For the text-containing cell, return its midpoint in [x, y] coordinate format. 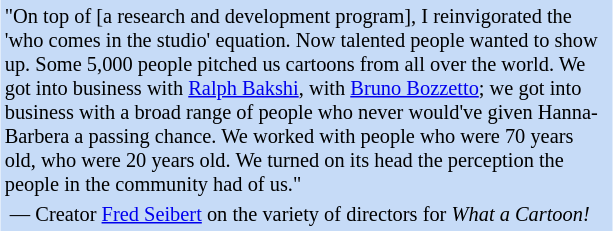
— Creator Fred Seibert on the variety of directors for What a Cartoon! [306, 214]
